Return the (x, y) coordinate for the center point of the cell that contains the specified text.  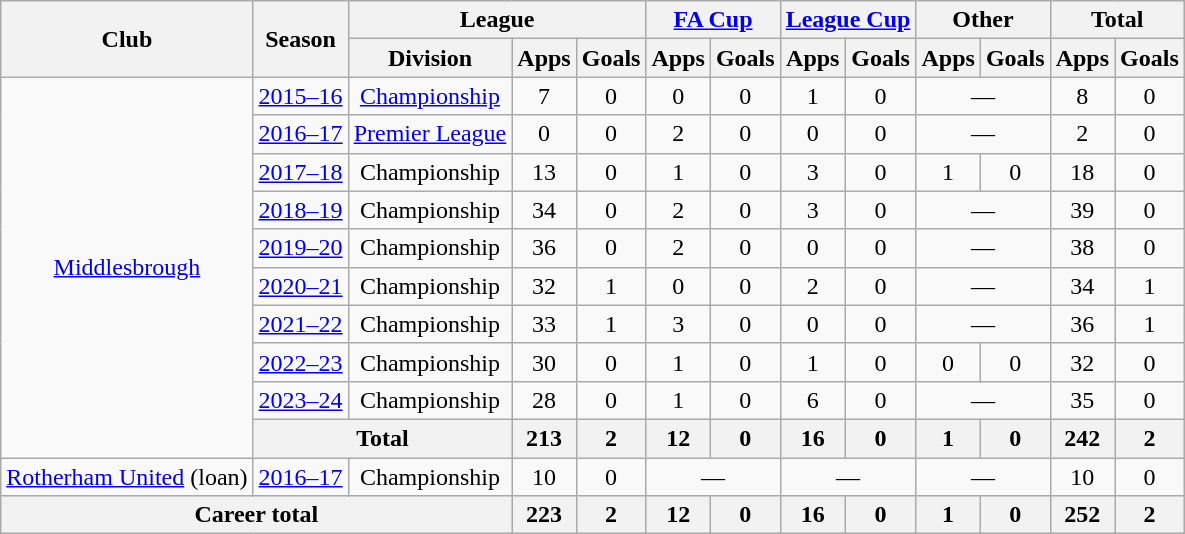
33 (544, 324)
13 (544, 172)
FA Cup (713, 20)
2020–21 (300, 286)
Division (430, 58)
Career total (256, 515)
Club (127, 39)
2018–19 (300, 210)
Rotherham United (loan) (127, 477)
Other (983, 20)
Middlesbrough (127, 268)
2022–23 (300, 362)
2017–18 (300, 172)
213 (544, 438)
2021–22 (300, 324)
2019–20 (300, 248)
35 (1082, 400)
18 (1082, 172)
8 (1082, 96)
6 (812, 400)
38 (1082, 248)
2023–24 (300, 400)
League Cup (848, 20)
Season (300, 39)
28 (544, 400)
League (497, 20)
Premier League (430, 134)
252 (1082, 515)
242 (1082, 438)
2015–16 (300, 96)
223 (544, 515)
39 (1082, 210)
7 (544, 96)
30 (544, 362)
